Extract the (X, Y) coordinate from the center of the cell holding the provided text.  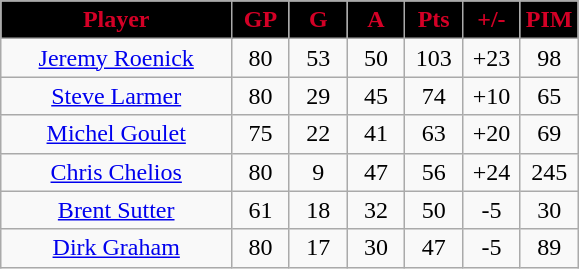
Steve Larmer (116, 96)
+/- (492, 20)
G (318, 20)
Michel Goulet (116, 134)
+20 (492, 134)
+10 (492, 96)
29 (318, 96)
PIM (549, 20)
103 (434, 58)
65 (549, 96)
Player (116, 20)
+23 (492, 58)
75 (261, 134)
61 (261, 210)
74 (434, 96)
Dirk Graham (116, 248)
+24 (492, 172)
Pts (434, 20)
18 (318, 210)
63 (434, 134)
17 (318, 248)
69 (549, 134)
GP (261, 20)
41 (376, 134)
98 (549, 58)
Brent Sutter (116, 210)
Chris Chelios (116, 172)
53 (318, 58)
A (376, 20)
32 (376, 210)
45 (376, 96)
56 (434, 172)
Jeremy Roenick (116, 58)
89 (549, 248)
245 (549, 172)
9 (318, 172)
22 (318, 134)
